Pinpoint the cell where the given text exists, returning its [X, Y] midpoint coordinate. 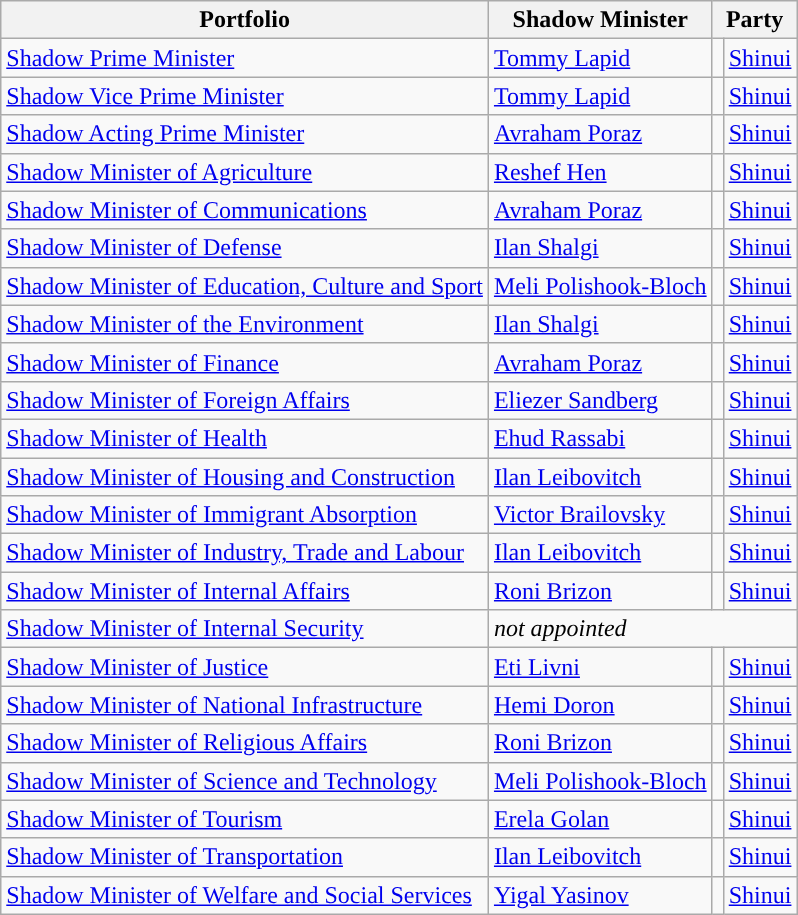
Ehud Rassabi [600, 438]
Eliezer Sandberg [600, 400]
Shadow Minister of Health [245, 438]
Shadow Minister of National Infrastructure [245, 705]
Shadow Minister of Education, Culture and Sport [245, 286]
Erela Golan [600, 819]
Victor Brailovsky [600, 515]
Shadow Minister of Welfare and Social Services [245, 895]
Shadow Minister of Foreign Affairs [245, 400]
Portfolio [245, 20]
Party [754, 20]
Shadow Minister of the Environment [245, 324]
Shadow Minister of Agriculture [245, 172]
Shadow Minister of Housing and Construction [245, 477]
Eti Livni [600, 667]
Shadow Minister of Industry, Trade and Labour [245, 553]
Shadow Minister [600, 20]
Shadow Vice Prime Minister [245, 96]
Shadow Minister of Justice [245, 667]
Shadow Minister of Tourism [245, 819]
not appointed [642, 629]
Shadow Prime Minister [245, 58]
Hemi Doron [600, 705]
Shadow Minister of Internal Affairs [245, 591]
Shadow Minister of Defense [245, 248]
Shadow Minister of Immigrant Absorption [245, 515]
Shadow Acting Prime Minister [245, 134]
Shadow Minister of Communications [245, 210]
Yigal Yasinov [600, 895]
Shadow Minister of Transportation [245, 857]
Shadow Minister of Internal Security [245, 629]
Shadow Minister of Religious Affairs [245, 743]
Reshef Hen [600, 172]
Shadow Minister of Finance [245, 362]
Shadow Minister of Science and Technology [245, 781]
